Determine the (x, y) coordinate at the center of the cell enclosing the given text.  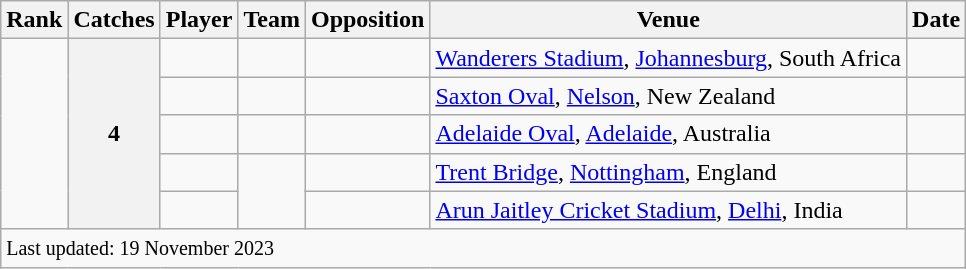
Date (936, 20)
4 (114, 134)
Last updated: 19 November 2023 (484, 248)
Arun Jaitley Cricket Stadium, Delhi, India (668, 210)
Player (199, 20)
Opposition (367, 20)
Saxton Oval, Nelson, New Zealand (668, 96)
Venue (668, 20)
Adelaide Oval, Adelaide, Australia (668, 134)
Team (272, 20)
Rank (34, 20)
Trent Bridge, Nottingham, England (668, 172)
Catches (114, 20)
Wanderers Stadium, Johannesburg, South Africa (668, 58)
